Scan for the cell matching the given text and deliver its (x, y) coordinate at center. 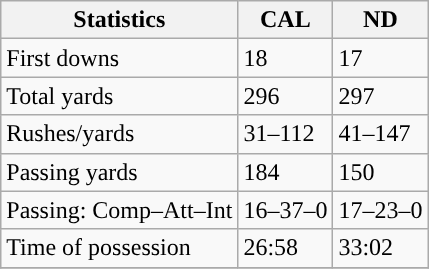
Time of possession (120, 248)
296 (286, 96)
297 (380, 96)
150 (380, 172)
Total yards (120, 96)
Passing: Comp–Att–Int (120, 210)
18 (286, 58)
26:58 (286, 248)
Statistics (120, 20)
CAL (286, 20)
Passing yards (120, 172)
17 (380, 58)
41–147 (380, 134)
First downs (120, 58)
ND (380, 20)
16–37–0 (286, 210)
33:02 (380, 248)
17–23–0 (380, 210)
184 (286, 172)
31–112 (286, 134)
Rushes/yards (120, 134)
